Search for the cell housing the specified text and yield its [x, y] center coordinate. 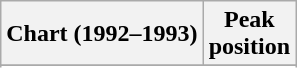
Chart (1992–1993) [102, 34]
Peakposition [249, 34]
